For the text-containing cell, return its midpoint in [x, y] coordinate format. 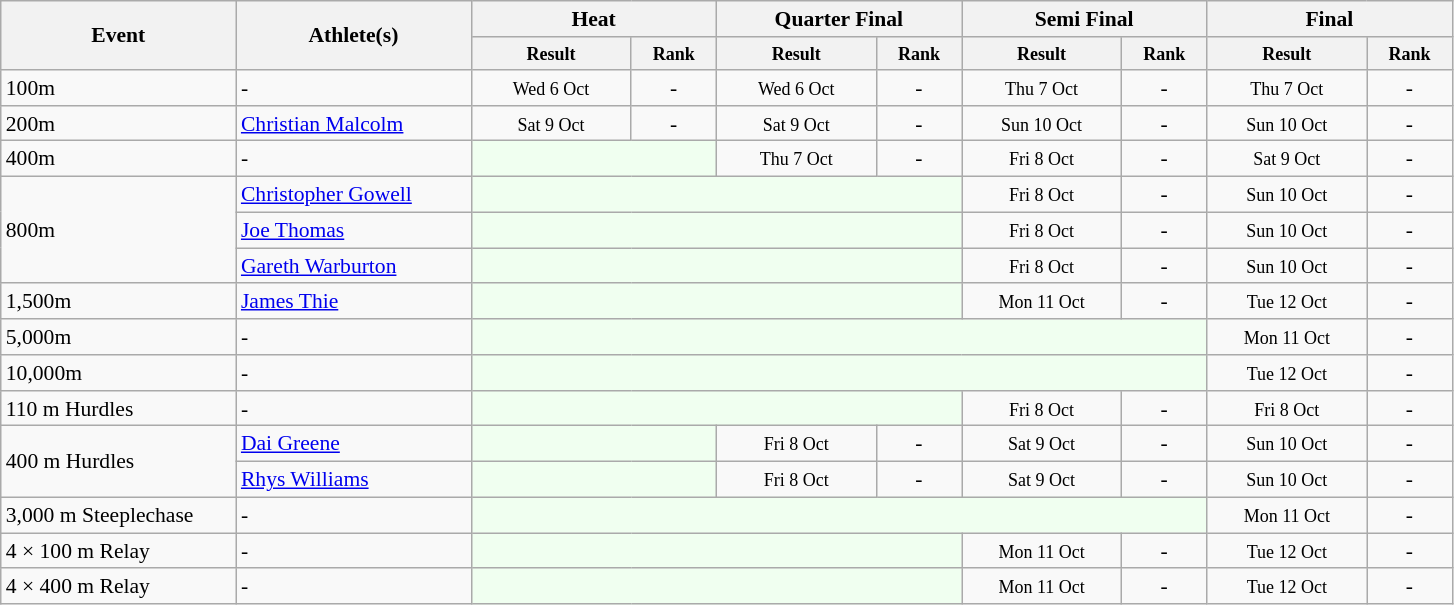
Gareth Warburton [354, 266]
400m [118, 159]
Event [118, 36]
200m [118, 124]
5,000m [118, 337]
Dai Greene [354, 444]
110 m Hurdles [118, 409]
Quarter Final [838, 19]
Christian Malcolm [354, 124]
1,500m [118, 302]
Christopher Gowell [354, 195]
Semi Final [1084, 19]
4 × 100 m Relay [118, 551]
100m [118, 88]
800m [118, 230]
Rhys Williams [354, 480]
10,000m [118, 373]
Heat [594, 19]
Final [1330, 19]
400 m Hurdles [118, 462]
3,000 m Steeplechase [118, 515]
4 × 400 m Relay [118, 587]
Athlete(s) [354, 36]
James Thie [354, 302]
Joe Thomas [354, 230]
